Return (X, Y) of the center of cell containing provided text 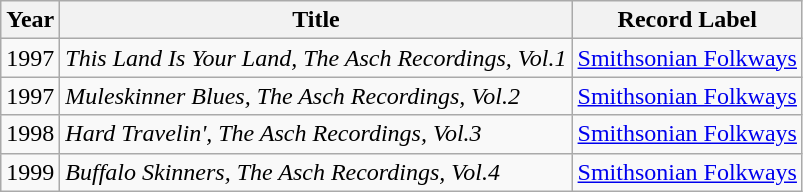
Buffalo Skinners, The Asch Recordings, Vol.4 (316, 172)
Muleskinner Blues, The Asch Recordings, Vol.2 (316, 96)
Record Label (687, 20)
This Land Is Your Land, The Asch Recordings, Vol.1 (316, 58)
Year (30, 20)
Hard Travelin', The Asch Recordings, Vol.3 (316, 134)
1999 (30, 172)
1998 (30, 134)
Title (316, 20)
